Determine the [x, y] coordinate at the center of the cell enclosing the given text.  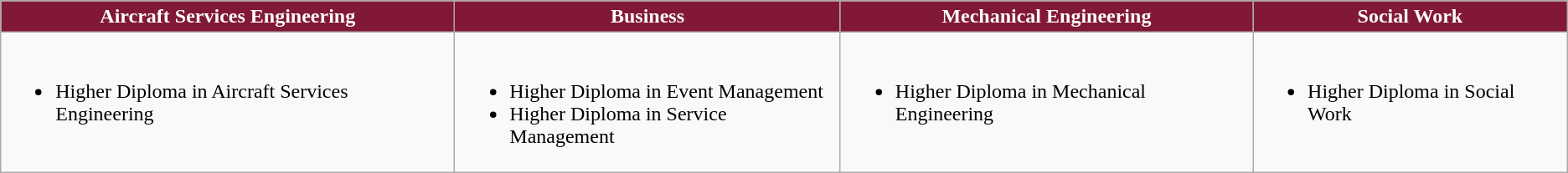
Higher Diploma in Aircraft Services Engineering [228, 102]
Higher Diploma in Mechanical Engineering [1046, 102]
Higher Diploma in Event ManagementHigher Diploma in Service Management [647, 102]
Business [647, 17]
Mechanical Engineering [1046, 17]
Social Work [1411, 17]
Aircraft Services Engineering [228, 17]
Higher Diploma in Social Work [1411, 102]
